Scan for the cell matching the given text and deliver its [x, y] coordinate at center. 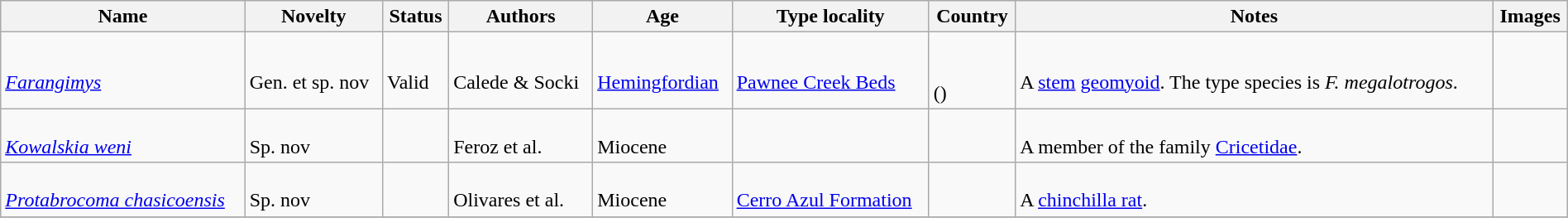
Name [122, 17]
Gen. et sp. nov [313, 70]
Feroz et al. [521, 136]
A member of the family Cricetidae. [1254, 136]
Protabrocoma chasicoensis [122, 189]
A stem geomyoid. The type species is F. megalotrogos. [1254, 70]
Pawnee Creek Beds [830, 70]
Calede & Socki [521, 70]
Kowalskia weni [122, 136]
Country [972, 17]
Type locality [830, 17]
Cerro Azul Formation [830, 189]
Hemingfordian [662, 70]
Images [1530, 17]
() [972, 70]
A chinchilla rat. [1254, 189]
Olivares et al. [521, 189]
Farangimys [122, 70]
Novelty [313, 17]
Notes [1254, 17]
Authors [521, 17]
Age [662, 17]
Valid [415, 70]
Status [415, 17]
